Identify which cell holds the provided text, then report its [X, Y] central coordinate. 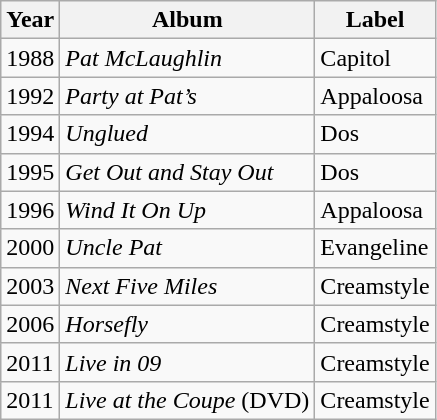
Uncle Pat [188, 248]
Year [30, 20]
1995 [30, 172]
2006 [30, 324]
Live in 09 [188, 362]
Evangeline [375, 248]
Live at the Coupe (DVD) [188, 400]
Capitol [375, 58]
Next Five Miles [188, 286]
1994 [30, 134]
Get Out and Stay Out [188, 172]
2003 [30, 286]
1988 [30, 58]
2000 [30, 248]
1992 [30, 96]
Pat McLaughlin [188, 58]
Horsefly [188, 324]
Party at Pat’s [188, 96]
Label [375, 20]
1996 [30, 210]
Wind It On Up [188, 210]
Album [188, 20]
Unglued [188, 134]
